Scan for the cell matching the given text and deliver its [x, y] coordinate at center. 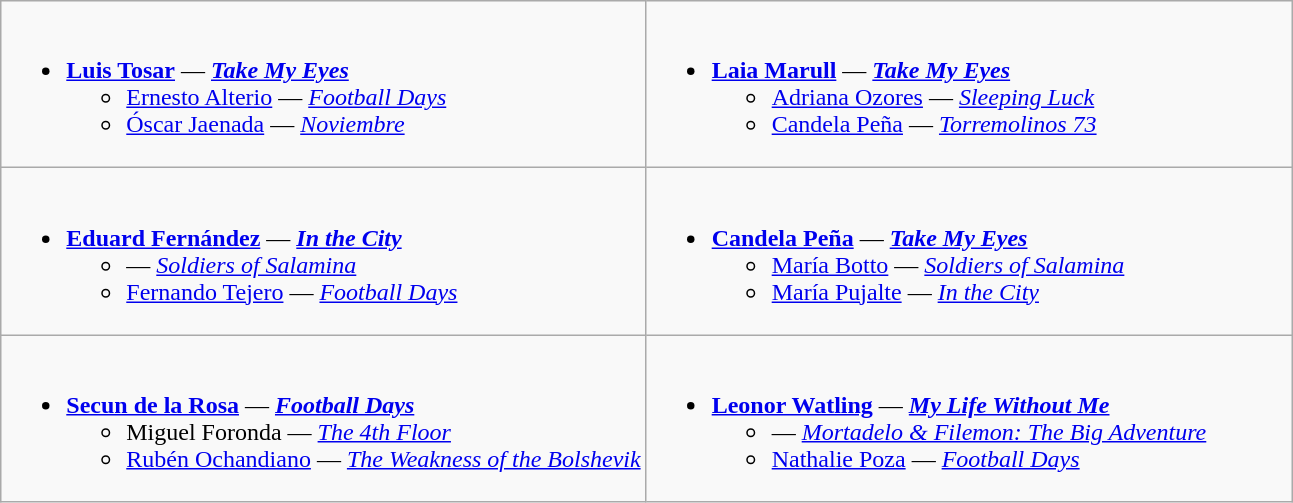
Eduard Fernández — In the City — Soldiers of SalaminaFernando Tejero — Football Days [324, 252]
Luis Tosar — Take My EyesErnesto Alterio — Football DaysÓscar Jaenada — Noviembre [324, 84]
Leonor Watling — My Life Without Me — Mortadelo & Filemon: The Big AdventureNathalie Poza — Football Days [968, 418]
Secun de la Rosa — Football DaysMiguel Foronda — The 4th FloorRubén Ochandiano — The Weakness of the Bolshevik [324, 418]
Laia Marull — Take My EyesAdriana Ozores — Sleeping LuckCandela Peña — Torremolinos 73 [968, 84]
Candela Peña — Take My EyesMaría Botto — Soldiers of SalaminaMaría Pujalte — In the City [968, 252]
